Identify which cell holds the provided text, then report its (x, y) central coordinate. 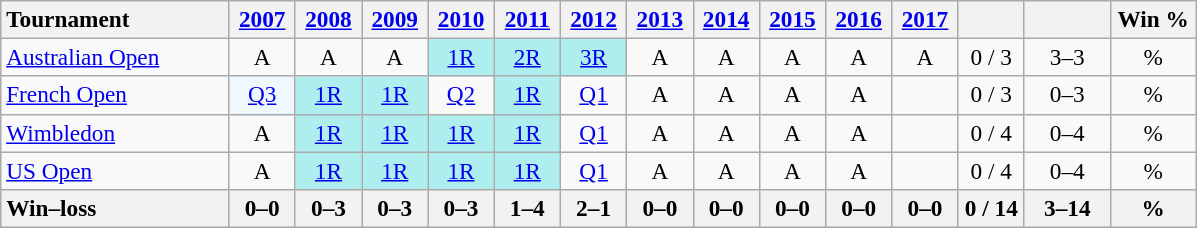
Wimbledon (115, 133)
2012 (593, 19)
Win–loss (115, 208)
3–14 (1067, 208)
3R (593, 57)
2009 (395, 19)
2011 (527, 19)
0 / 14 (991, 208)
Tournament (115, 19)
2013 (660, 19)
2014 (726, 19)
3–3 (1067, 57)
Australian Open (115, 57)
1–4 (527, 208)
US Open (115, 170)
Q2 (461, 95)
2015 (792, 19)
2010 (461, 19)
French Open (115, 95)
2016 (859, 19)
2R (527, 57)
2008 (328, 19)
2–1 (593, 208)
Q3 (262, 95)
Win % (1153, 19)
2017 (925, 19)
2007 (262, 19)
